From the cell containing the given text, extract its center point as [X, Y] coordinate. 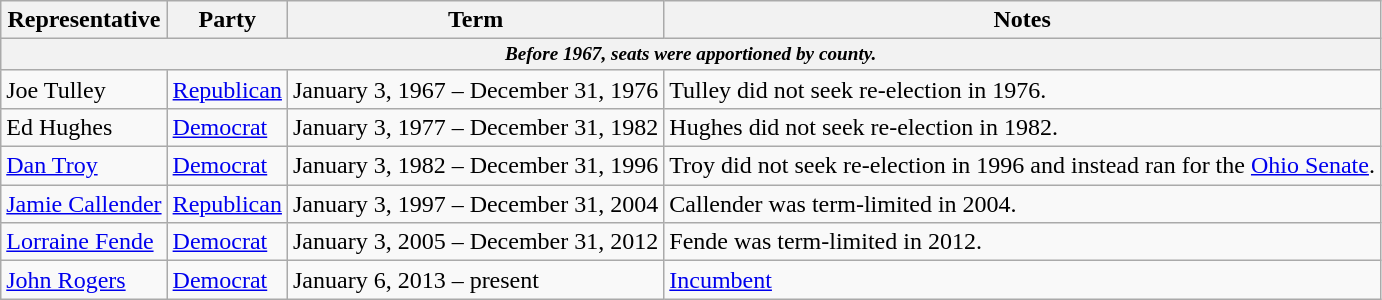
Troy did not seek re-election in 1996 and instead ran for the Ohio Senate. [1022, 166]
Lorraine Fende [84, 242]
January 3, 2005 – December 31, 2012 [475, 242]
January 6, 2013 – present [475, 280]
Party [227, 20]
Tulley did not seek re-election in 1976. [1022, 89]
Incumbent [1022, 280]
Notes [1022, 20]
January 3, 1982 – December 31, 1996 [475, 166]
January 3, 1997 – December 31, 2004 [475, 204]
Dan Troy [84, 166]
Ed Hughes [84, 128]
January 3, 1977 – December 31, 1982 [475, 128]
Jamie Callender [84, 204]
Callender was term-limited in 2004. [1022, 204]
Term [475, 20]
January 3, 1967 – December 31, 1976 [475, 89]
Hughes did not seek re-election in 1982. [1022, 128]
Joe Tulley [84, 89]
John Rogers [84, 280]
Fende was term-limited in 2012. [1022, 242]
Representative [84, 20]
Before 1967, seats were apportioned by county. [691, 55]
